Extract the (x, y) coordinate from the center of the cell holding the provided text.  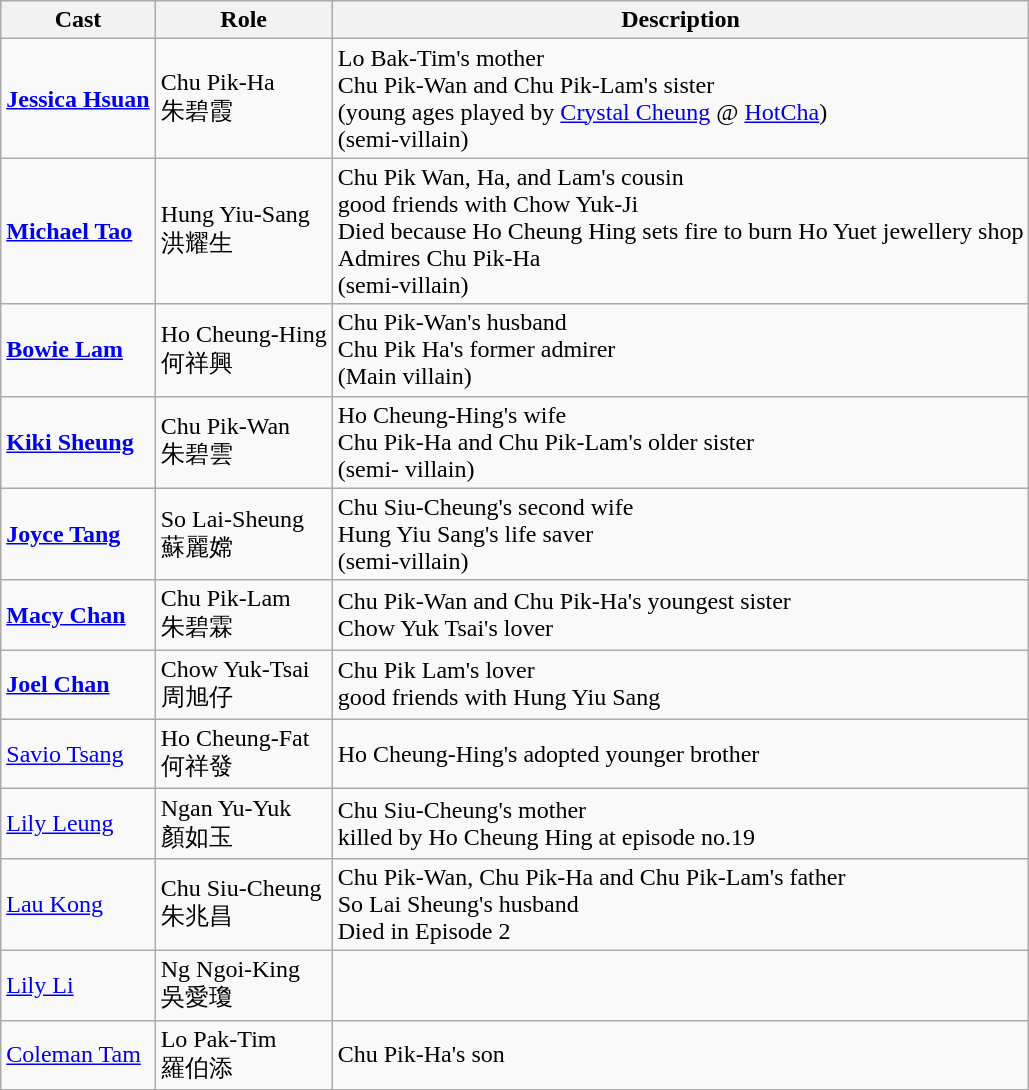
Macy Chan (78, 615)
Chu Pik-Lam 朱碧霖 (244, 615)
Savio Tsang (78, 754)
Lo Bak-Tim's mother Chu Pik-Wan and Chu Pik-Lam's sister (young ages played by Crystal Cheung @ HotCha)(semi-villain) (680, 98)
Lily Leung (78, 824)
Joel Chan (78, 685)
Lau Kong (78, 904)
Michael Tao (78, 231)
Ngan Yu-Yuk 顏如玉 (244, 824)
Ho Cheung-Hing's adopted younger brother (680, 754)
Coleman Tam (78, 1055)
Bowie Lam (78, 350)
Chu Pik-Wan's husband Chu Pik Ha's former admirer(Main villain) (680, 350)
Chu Pik-Wan, Chu Pik-Ha and Chu Pik-Lam's father So Lai Sheung's husband Died in Episode 2 (680, 904)
Chu Pik-Ha's son (680, 1055)
Hung Yiu-Sang 洪耀生 (244, 231)
Chu Siu-Cheung's second wife Hung Yiu Sang's life saver(semi-villain) (680, 534)
Cast (78, 20)
Ho Cheung-Hing's wife Chu Pik-Ha and Chu Pik-Lam's older sister(semi- villain) (680, 442)
Joyce Tang (78, 534)
Lo Pak-Tim 羅伯添 (244, 1055)
Ho Cheung-Hing 何祥興 (244, 350)
Kiki Sheung (78, 442)
Chu Siu-Cheung 朱兆昌 (244, 904)
Chu Pik-Ha 朱碧霞 (244, 98)
Jessica Hsuan (78, 98)
So Lai-Sheung 蘇麗嫦 (244, 534)
Chu Siu-Cheung's mother killed by Ho Cheung Hing at episode no.19 (680, 824)
Chu Pik Lam's lover good friends with Hung Yiu Sang (680, 685)
Chu Pik-Wan and Chu Pik-Ha's youngest sister Chow Yuk Tsai's lover (680, 615)
Ho Cheung-Fat 何祥發 (244, 754)
Lily Li (78, 985)
Chow Yuk-Tsai 周旭仔 (244, 685)
Role (244, 20)
Chu Pik-Wan 朱碧雲 (244, 442)
Ng Ngoi-King 吳愛瓊 (244, 985)
Description (680, 20)
